Output the (X, Y) coordinate of the center of the cell containing the given text.  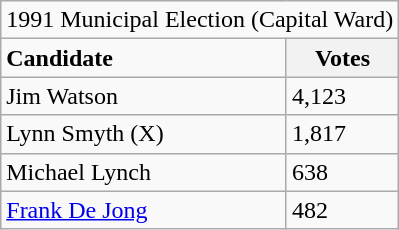
Jim Watson (144, 96)
482 (342, 210)
Frank De Jong (144, 210)
1991 Municipal Election (Capital Ward) (200, 20)
Lynn Smyth (X) (144, 134)
Michael Lynch (144, 172)
4,123 (342, 96)
Votes (342, 58)
1,817 (342, 134)
638 (342, 172)
Candidate (144, 58)
